Return [X, Y] of the center of cell containing provided text 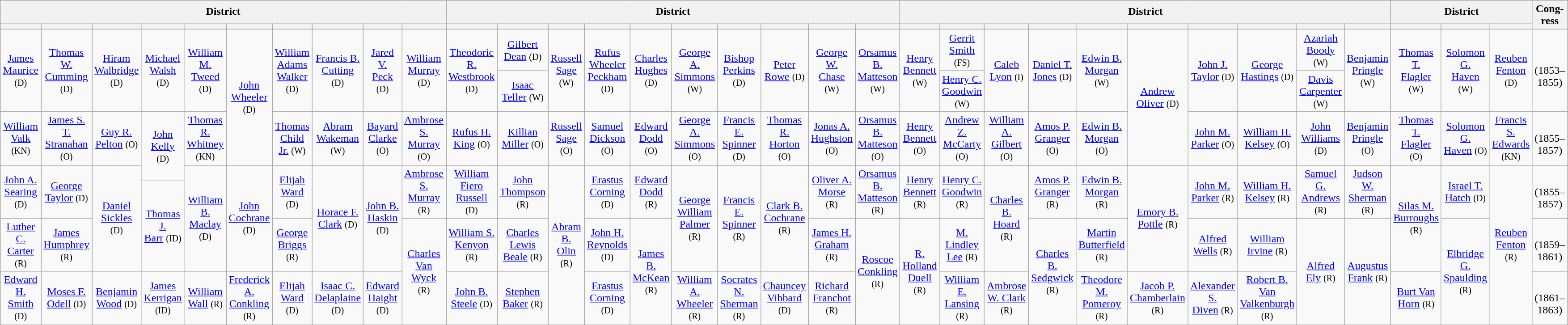
M. LindleyLee (R) [962, 245]
Edward H.Smith (D) [21, 298]
SamuelDickson (O) [607, 139]
Silas M.Burroughs(R) [1416, 218]
John M.Parker (O) [1213, 139]
Alexander S.Diven (R) [1213, 298]
RufusWheelerPeckham (D) [607, 71]
Thomas T.Flagler (O) [1416, 139]
Amos P.Granger (R) [1052, 191]
Samuel G.Andrews (R) [1321, 191]
RichardFranchot (R) [832, 298]
(1861–1863) [1550, 298]
George A.Simmons (O) [695, 139]
JamesKerrigan (ID) [163, 298]
Francis S.Edwards (KN) [1511, 139]
Cong­ress [1550, 15]
ChaunceyVibbard (D) [784, 298]
DanielSickles (D) [117, 218]
John M.Parker (R) [1213, 191]
WilliamAdamsWalker (D) [292, 71]
John A.Searing (D) [21, 191]
EdwardDodd (R) [651, 191]
Azariah Boody (W) [1321, 50]
Francis E.Spinner (R) [739, 218]
HenryBennett (O) [920, 139]
William A.Gilbert (O) [1007, 139]
Gilbert Dean (D) [523, 50]
Amos P.Granger (O) [1052, 139]
Judson W.Sherman (R) [1368, 191]
DavisCarpenter (W) [1321, 91]
Henry C.Goodwin (W) [962, 91]
GeorgeBriggs (R) [292, 245]
Orsamus B.Matteson (W) [878, 71]
ThomasChild Jr. (W) [292, 139]
Theodoric R.Westbrook(D) [472, 71]
Socrates N.Sherman (R) [739, 298]
James H.Graham (R) [832, 245]
AlfredWells (R) [1213, 245]
John B.Haskin(D) [383, 218]
WilliamMurray (D) [424, 71]
AbramWakeman (W) [338, 139]
BayardClarke (O) [383, 139]
James S. T.Stranahan (O) [67, 139]
AlfredEly (R) [1321, 271]
KillianMiller (O) [523, 139]
MartinButterfield (R) [1102, 245]
William E.Lansing (R) [962, 298]
Thomas W.Cumming (D) [67, 71]
Edwin B.Morgan (O) [1102, 139]
Israel T.Hatch (D) [1465, 191]
(1859–1861) [1550, 245]
Charles B.Hoard (R) [1007, 218]
Jared V.Peck (D) [383, 71]
CalebLyon (I) [1007, 71]
Luther C.Carter (R) [21, 245]
BenjaminPringle (W) [1368, 71]
BenjaminPringle (O) [1368, 139]
Thomas J.Barr (ID) [163, 226]
Thomas R.Horton (O) [784, 139]
Frederick A.Conkling (R) [249, 298]
Daniel T.Jones (D) [1052, 71]
Elbridge G.Spaulding(R) [1465, 271]
BishopPerkins (D) [739, 71]
Isaac C.Delaplaine (D) [338, 298]
Isaac Teller (W) [523, 91]
JamesHumphrey (R) [67, 245]
Abram B.Olin (R) [566, 245]
ReubenFenton (D) [1511, 71]
Moses F.Odell (D) [67, 298]
RoscoeConkling (R) [878, 271]
JamesMaurice (D) [21, 71]
George W.Chase (W) [832, 71]
CharlesHughes (D) [651, 71]
JohnWheeler (D) [249, 97]
JohnKelly (D) [163, 146]
Ambrose S.Murray (O) [424, 139]
William M.Tweed (D) [205, 71]
Charles VanWyck (R) [424, 271]
AugustusFrank (R) [1368, 271]
Henry C.Goodwin (R) [962, 191]
Rufus H.King (O) [472, 139]
Jacob P.Chamberlain (R) [1158, 298]
Oliver A.Morse (R) [832, 191]
WilliamWall (R) [205, 298]
R. HollandDuell (R) [920, 271]
Thomas T.Flagler (W) [1416, 71]
WilliamValk (KN) [21, 139]
JohnThompson (R) [523, 191]
James B.McKean(R) [651, 271]
HenryBennett (R) [920, 191]
Francis E.Spinner (D) [739, 139]
WilliamIrvine (R) [1267, 245]
Solomon G.Haven (W) [1465, 71]
GeorgeWilliamPalmer (R) [695, 218]
EdwardHaight (D) [383, 298]
HenryBennett (W) [920, 71]
Thomas R.Whitney (KN) [205, 139]
Ambrose S.Murray (R) [424, 191]
RussellSage (W) [566, 71]
RussellSage (O) [566, 139]
William FieroRussell (D) [472, 191]
George A.Simmons (W) [695, 71]
Orsamus B.Matteson (R) [878, 191]
Edwin B.Morgan (R) [1102, 191]
HiramWalbridge(D) [117, 71]
Gerrit Smith (FS) [962, 50]
BenjaminWood (D) [117, 298]
Francis B.Cutting (D) [338, 71]
ReubenFenton (R) [1511, 245]
John B.Steele (D) [472, 298]
Andrew Z.McCarty (O) [962, 139]
John J.Taylor (D) [1213, 71]
MichaelWalsh (D) [163, 71]
JohnWilliams (D) [1321, 139]
William A.Wheeler (R) [695, 298]
Guy R.Pelton (O) [117, 139]
Solomon G.Haven (O) [1465, 139]
PeterRowe (D) [784, 71]
John H.Reynolds (D) [607, 245]
JohnCochrane(D) [249, 218]
GeorgeHastings (D) [1267, 71]
William S.Kenyon (R) [472, 245]
William H.Kelsey (R) [1267, 191]
Theodore M.Pomeroy (R) [1102, 298]
AndrewOliver (D) [1158, 97]
Charles B.Sedgwick(R) [1052, 271]
Robert B. VanValkenburgh (R) [1267, 298]
Emory B.Pottle (R) [1158, 218]
Jonas A.Hughston (O) [832, 139]
(1853–1855) [1550, 71]
Clark B.Cochrane(R) [784, 218]
GeorgeTaylor (D) [67, 191]
William H.Kelsey (O) [1267, 139]
AmbroseW. Clark (R) [1007, 298]
William B.Maclay (D) [205, 218]
EdwardDodd (O) [651, 139]
Orsamus B.Matteson (O) [878, 139]
StephenBaker (R) [523, 298]
Horace F.Clark (D) [338, 218]
Burt VanHorn (R) [1416, 298]
Charles LewisBeale (R) [523, 245]
Edwin B.Morgan (W) [1102, 71]
